Find where the given text appears and provide that cell's center as [x, y] coordinate. 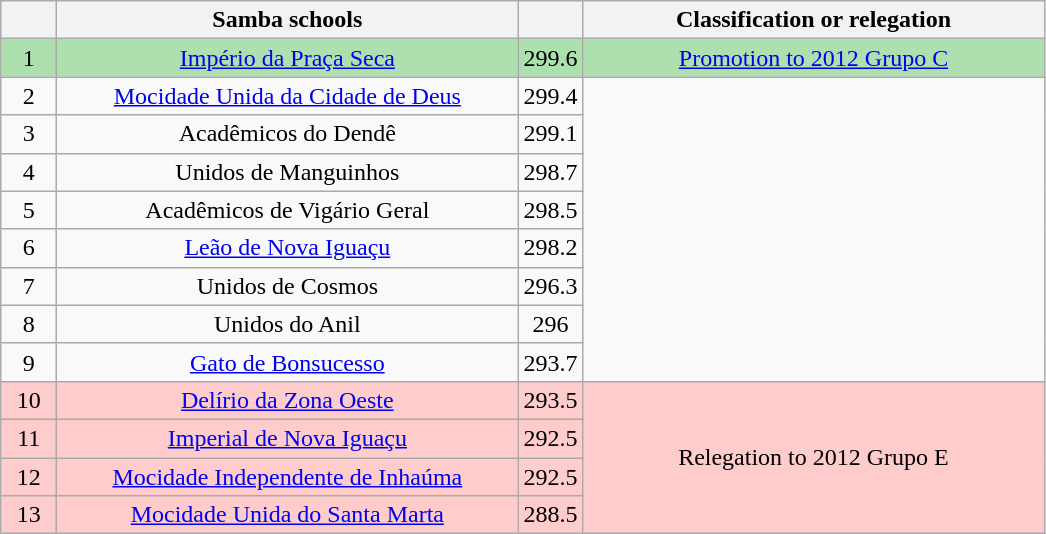
4 [29, 172]
5 [29, 210]
Promotion to 2012 Grupo C [814, 58]
Mocidade Unida do Santa Marta [288, 515]
Delírio da Zona Oeste [288, 400]
Relegation to 2012 Grupo E [814, 457]
299.6 [550, 58]
Mocidade Unida da Cidade de Deus [288, 96]
298.5 [550, 210]
296.3 [550, 286]
299.4 [550, 96]
298.2 [550, 248]
Gato de Bonsucesso [288, 362]
299.1 [550, 134]
Unidos de Cosmos [288, 286]
Classification or relegation [814, 20]
293.7 [550, 362]
296 [550, 324]
Unidos de Manguinhos [288, 172]
288.5 [550, 515]
3 [29, 134]
10 [29, 400]
Leão de Nova Iguaçu [288, 248]
7 [29, 286]
8 [29, 324]
293.5 [550, 400]
9 [29, 362]
11 [29, 438]
Acadêmicos do Dendê [288, 134]
2 [29, 96]
Imperial de Nova Iguaçu [288, 438]
Acadêmicos de Vigário Geral [288, 210]
12 [29, 477]
Samba schools [288, 20]
1 [29, 58]
298.7 [550, 172]
Império da Praça Seca [288, 58]
6 [29, 248]
Mocidade Independente de Inhaúma [288, 477]
13 [29, 515]
Unidos do Anil [288, 324]
